Capture the cell that displays the provided text and extract its [X, Y] central coordinate. 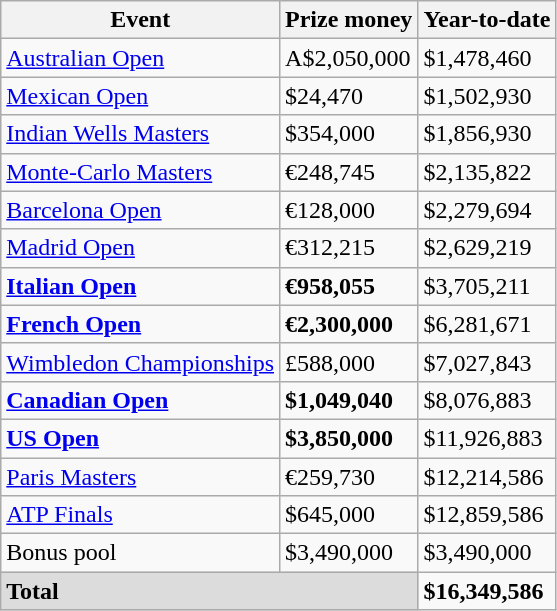
Monte-Carlo Masters [140, 172]
Bonus pool [140, 553]
Madrid Open [140, 248]
Event [140, 20]
Total [210, 591]
€958,055 [349, 286]
$24,470 [349, 96]
US Open [140, 438]
$3,850,000 [349, 438]
Prize money [349, 20]
$1,502,930 [487, 96]
$354,000 [349, 134]
$11,926,883 [487, 438]
$6,281,671 [487, 324]
Indian Wells Masters [140, 134]
$3,705,211 [487, 286]
$7,027,843 [487, 362]
Italian Open [140, 286]
€259,730 [349, 477]
Barcelona Open [140, 210]
Mexican Open [140, 96]
$2,135,822 [487, 172]
Wimbledon Championships [140, 362]
$12,214,586 [487, 477]
A$2,050,000 [349, 58]
Australian Open [140, 58]
ATP Finals [140, 515]
$8,076,883 [487, 400]
$16,349,586 [487, 591]
$1,049,040 [349, 400]
$2,629,219 [487, 248]
French Open [140, 324]
Year-to-date [487, 20]
£588,000 [349, 362]
€2,300,000 [349, 324]
€248,745 [349, 172]
Paris Masters [140, 477]
€128,000 [349, 210]
$2,279,694 [487, 210]
$1,478,460 [487, 58]
$12,859,586 [487, 515]
$1,856,930 [487, 134]
€312,215 [349, 248]
$645,000 [349, 515]
Canadian Open [140, 400]
